Search for the cell housing the specified text and yield its [x, y] center coordinate. 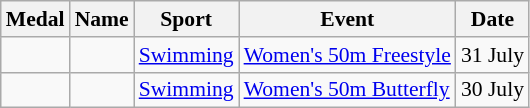
Date [492, 19]
Women's 50m Freestyle [348, 55]
Medal [36, 19]
Women's 50m Butterfly [348, 90]
Sport [186, 19]
30 July [492, 90]
Event [348, 19]
31 July [492, 55]
Name [102, 19]
